Identify which cell holds the provided text, then report its [X, Y] central coordinate. 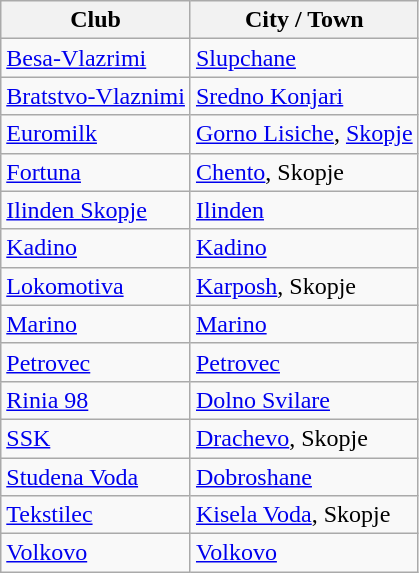
Lokomotiva [96, 286]
Gorno Lisiche, Skopje [304, 134]
Drachevo, Skopje [304, 438]
Chento, Skopje [304, 172]
City / Town [304, 20]
Tekstilec [96, 515]
Karposh, Skopje [304, 286]
Bratstvo-Vlaznimi [96, 96]
Besa-Vlazrimi [96, 58]
Club [96, 20]
Slupchane [304, 58]
Euromilk [96, 134]
Rinia 98 [96, 400]
Ilinden Skopje [96, 210]
Fortuna [96, 172]
Sredno Konjari [304, 96]
Dolno Svilare [304, 400]
Studena Voda [96, 477]
Kisela Voda, Skopje [304, 515]
Dobroshane [304, 477]
SSK [96, 438]
Ilinden [304, 210]
